Find where the given text appears and provide that cell's center as [x, y] coordinate. 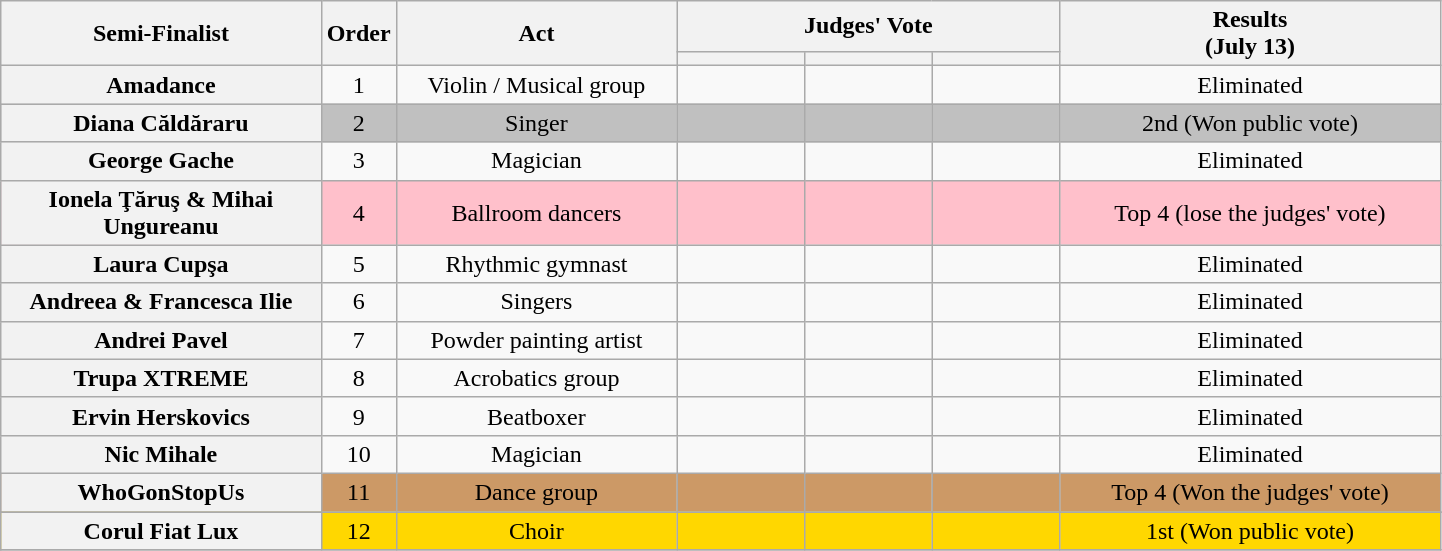
Corul Fiat Lux [161, 531]
Semi-Finalist [161, 34]
Top 4 (lose the judges' vote) [1250, 212]
7 [358, 340]
Judges' Vote [868, 26]
Top 4 (Won the judges' vote) [1250, 492]
Andreea & Francesca Ilie [161, 302]
Beatboxer [536, 416]
12 [358, 531]
George Gache [161, 161]
5 [358, 264]
9 [358, 416]
Powder painting artist [536, 340]
Ionela Ţăruş & Mihai Ungureanu [161, 212]
WhoGonStopUs [161, 492]
4 [358, 212]
Andrei Pavel [161, 340]
Ballroom dancers [536, 212]
Amadance [161, 85]
2 [358, 123]
3 [358, 161]
Laura Cupşa [161, 264]
Dance group [536, 492]
8 [358, 378]
Nic Mihale [161, 454]
Acrobatics group [536, 378]
Rhythmic gymnast [536, 264]
Singer [536, 123]
6 [358, 302]
Diana Căldăraru [161, 123]
Violin / Musical group [536, 85]
Act [536, 34]
Order [358, 34]
Ervin Herskovics [161, 416]
10 [358, 454]
Singers [536, 302]
Choir [536, 531]
1st (Won public vote) [1250, 531]
1 [358, 85]
2nd (Won public vote) [1250, 123]
11 [358, 492]
Results (July 13) [1250, 34]
Trupa XTREME [161, 378]
